Detect which cell encompasses the target text, then output its (X, Y) center coordinate. 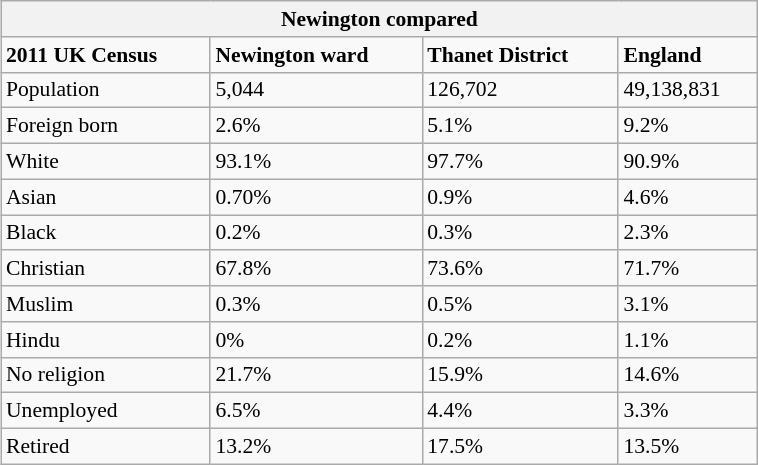
Newington compared (380, 19)
13.2% (316, 447)
0.5% (520, 304)
5.1% (520, 126)
6.5% (316, 411)
Retired (106, 447)
White (106, 162)
49,138,831 (688, 90)
Hindu (106, 340)
Thanet District (520, 55)
9.2% (688, 126)
2.3% (688, 233)
97.7% (520, 162)
17.5% (520, 447)
3.1% (688, 304)
14.6% (688, 375)
1.1% (688, 340)
Christian (106, 269)
0% (316, 340)
2.6% (316, 126)
4.4% (520, 411)
67.8% (316, 269)
13.5% (688, 447)
0.9% (520, 197)
Muslim (106, 304)
0.70% (316, 197)
Foreign born (106, 126)
No religion (106, 375)
126,702 (520, 90)
Asian (106, 197)
15.9% (520, 375)
3.3% (688, 411)
73.6% (520, 269)
5,044 (316, 90)
Population (106, 90)
90.9% (688, 162)
4.6% (688, 197)
71.7% (688, 269)
21.7% (316, 375)
Newington ward (316, 55)
93.1% (316, 162)
England (688, 55)
2011 UK Census (106, 55)
Black (106, 233)
Unemployed (106, 411)
